Identify which cell holds the provided text, then report its [x, y] central coordinate. 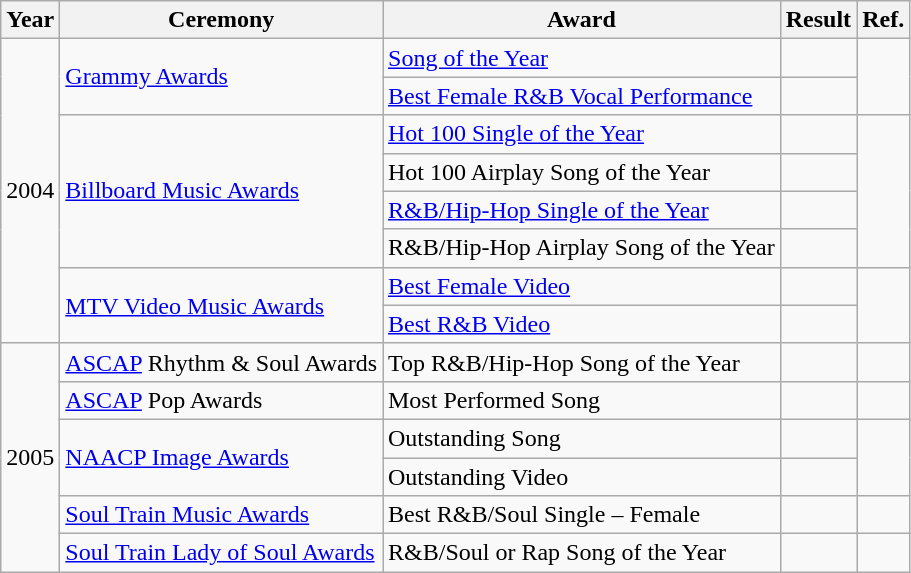
Award [581, 20]
Outstanding Song [581, 438]
R&B/Hip-Hop Airplay Song of the Year [581, 248]
R&B/Soul or Rap Song of the Year [581, 553]
Most Performed Song [581, 400]
Song of the Year [581, 58]
Hot 100 Single of the Year [581, 134]
Year [30, 20]
ASCAP Pop Awards [222, 400]
Grammy Awards [222, 77]
Hot 100 Airplay Song of the Year [581, 172]
Best R&B/Soul Single – Female [581, 515]
Ref. [884, 20]
NAACP Image Awards [222, 457]
Result [818, 20]
MTV Video Music Awards [222, 305]
Best Female Video [581, 286]
Top R&B/Hip-Hop Song of the Year [581, 362]
Ceremony [222, 20]
ASCAP Rhythm & Soul Awards [222, 362]
Billboard Music Awards [222, 191]
Soul Train Lady of Soul Awards [222, 553]
Best R&B Video [581, 324]
2005 [30, 457]
Soul Train Music Awards [222, 515]
2004 [30, 191]
R&B/Hip-Hop Single of the Year [581, 210]
Outstanding Video [581, 477]
Best Female R&B Vocal Performance [581, 96]
